Detect which cell encompasses the target text, then output its (x, y) center coordinate. 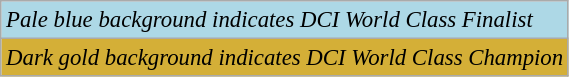
Pale blue background indicates DCI World Class Finalist (285, 20)
Dark gold background indicates DCI World Class Champion (285, 58)
